Determine the (X, Y) coordinate at the center of the cell enclosing the given text.  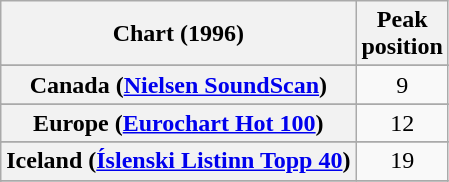
Peakposition (402, 34)
Chart (1996) (178, 34)
12 (402, 123)
Iceland (Íslenski Listinn Topp 40) (178, 161)
19 (402, 161)
Europe (Eurochart Hot 100) (178, 123)
9 (402, 85)
Canada (Nielsen SoundScan) (178, 85)
